From the cell containing the given text, extract its center point as (x, y) coordinate. 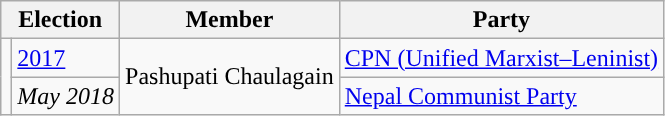
Member (230, 20)
CPN (Unified Marxist–Leninist) (501, 58)
Party (501, 20)
Election (60, 20)
2017 (66, 58)
Nepal Communist Party (501, 96)
Pashupati Chaulagain (230, 77)
May 2018 (66, 96)
